Provide the [X, Y] coordinate of the cell's center where the given text is located.  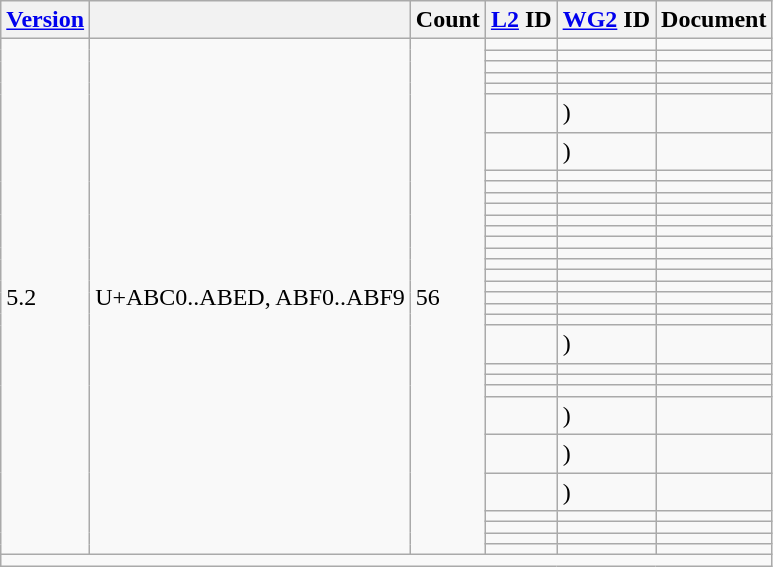
56 [448, 297]
5.2 [46, 297]
Document [714, 20]
L2 ID [521, 20]
Version [46, 20]
Count [448, 20]
U+ABC0..ABED, ABF0..ABF9 [250, 297]
WG2 ID [606, 20]
